Pinpoint the cell where the given text exists, returning its (x, y) midpoint coordinate. 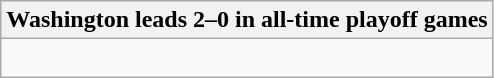
Washington leads 2–0 in all-time playoff games (247, 20)
